Find where the given text appears and provide that cell's center as (X, Y) coordinate. 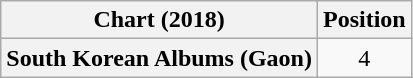
4 (364, 58)
Chart (2018) (160, 20)
Position (364, 20)
South Korean Albums (Gaon) (160, 58)
